Determine the [X, Y] coordinate at the center of the cell enclosing the given text.  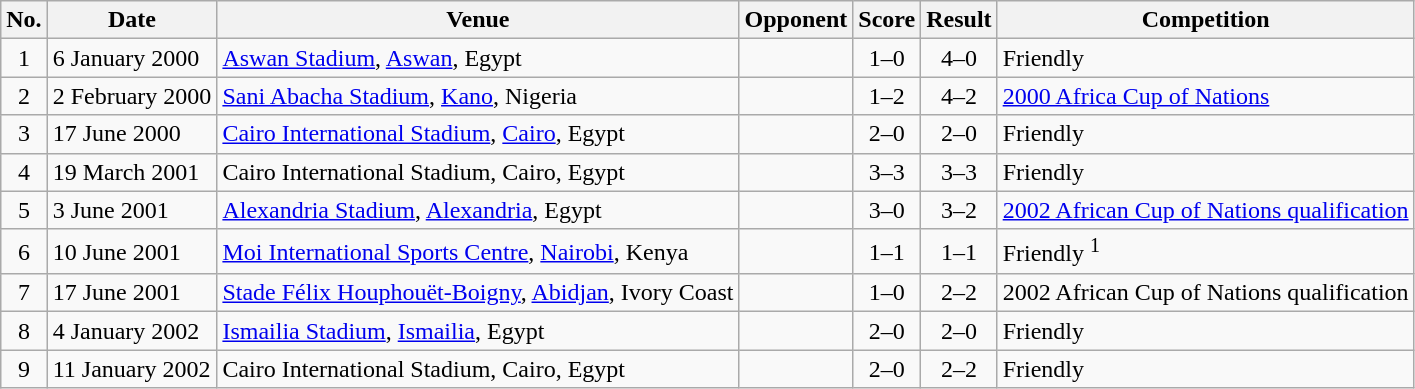
1–2 [887, 96]
8 [24, 331]
Moi International Sports Centre, Nairobi, Kenya [478, 252]
3 June 2001 [132, 210]
10 June 2001 [132, 252]
2 February 2000 [132, 96]
No. [24, 20]
4–2 [959, 96]
6 January 2000 [132, 58]
Result [959, 20]
Venue [478, 20]
Alexandria Stadium, Alexandria, Egypt [478, 210]
3–0 [887, 210]
Date [132, 20]
Score [887, 20]
Friendly 1 [1206, 252]
4 [24, 172]
Competition [1206, 20]
9 [24, 369]
Opponent [796, 20]
Aswan Stadium, Aswan, Egypt [478, 58]
Ismailia Stadium, Ismailia, Egypt [478, 331]
17 June 2000 [132, 134]
7 [24, 293]
1 [24, 58]
19 March 2001 [132, 172]
2 [24, 96]
4 January 2002 [132, 331]
2000 Africa Cup of Nations [1206, 96]
17 June 2001 [132, 293]
6 [24, 252]
3–2 [959, 210]
11 January 2002 [132, 369]
4–0 [959, 58]
Stade Félix Houphouët-Boigny, Abidjan, Ivory Coast [478, 293]
5 [24, 210]
Sani Abacha Stadium, Kano, Nigeria [478, 96]
3 [24, 134]
